Locate the cell with the specified text and output its [X, Y] center coordinate. 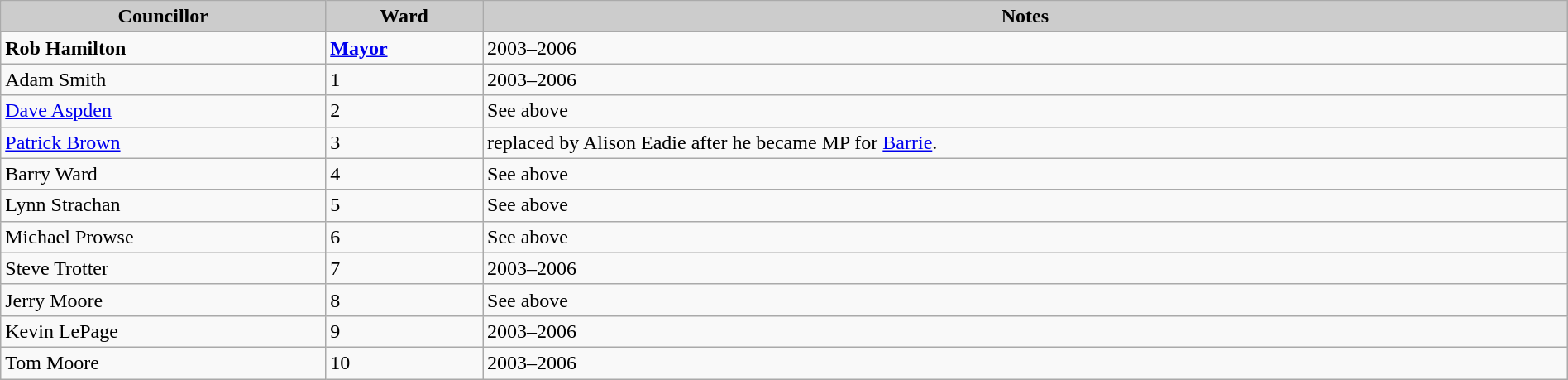
9 [404, 331]
7 [404, 268]
Steve Trotter [164, 268]
Kevin LePage [164, 331]
Notes [1025, 17]
Adam Smith [164, 79]
Barry Ward [164, 174]
1 [404, 79]
Rob Hamilton [164, 48]
Michael Prowse [164, 237]
Councillor [164, 17]
8 [404, 300]
4 [404, 174]
Patrick Brown [164, 142]
6 [404, 237]
2 [404, 111]
5 [404, 205]
3 [404, 142]
Mayor [404, 48]
Dave Aspden [164, 111]
Lynn Strachan [164, 205]
replaced by Alison Eadie after he became MP for Barrie. [1025, 142]
10 [404, 363]
Jerry Moore [164, 300]
Ward [404, 17]
Tom Moore [164, 363]
